Return the [X, Y] coordinate for the center point of the cell that contains the specified text.  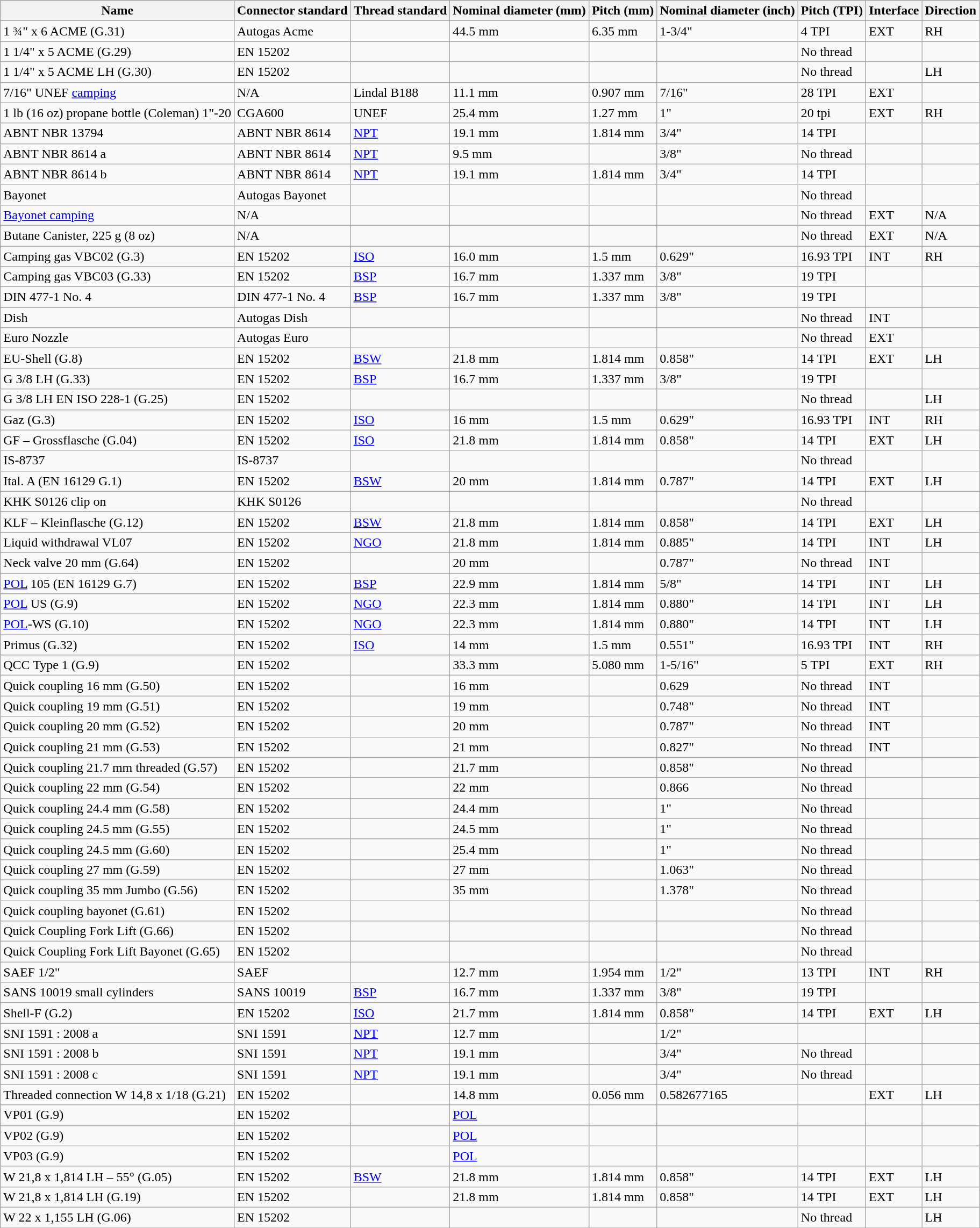
Quick coupling 16 mm (G.50) [117, 686]
33.3 mm [519, 665]
27 mm [519, 870]
1 ¾" x 6 ACME (G.31) [117, 31]
28 TPI [832, 92]
4 TPI [832, 31]
Name [117, 11]
POL 105 (EN 16129 G.7) [117, 583]
Autogas Euro [292, 338]
Quick Coupling Fork Lift (G.66) [117, 931]
Butane Canister, 225 g (8 oz) [117, 235]
GF – Grossflasche (G.04) [117, 440]
0.056 mm [623, 1095]
POL-WS (G.10) [117, 624]
SAEF 1/2" [117, 972]
20 tpi [832, 113]
Quick coupling 20 mm (G.52) [117, 727]
24.5 mm [519, 829]
W 22 x 1,155 LH (G.06) [117, 1217]
0.551" [728, 645]
11.1 mm [519, 92]
0.748" [728, 706]
UNEF [400, 113]
ABNT NBR 8614 b [117, 174]
1.954 mm [623, 972]
Shell-F (G.2) [117, 1013]
Neck valve 20 mm (G.64) [117, 563]
1.063" [728, 870]
POL US (G.9) [117, 604]
Quick coupling 24.5 mm (G.60) [117, 849]
13 TPI [832, 972]
Autogas Dish [292, 318]
Pitch (mm) [623, 11]
1.378" [728, 890]
Direction [950, 11]
Pitch (TPI) [832, 11]
5 TPI [832, 665]
Dish [117, 318]
Nominal diameter (mm) [519, 11]
Quick coupling 21.7 mm threaded (G.57) [117, 767]
16.0 mm [519, 256]
Bayonet [117, 195]
Nominal diameter (inch) [728, 11]
24.4 mm [519, 808]
Connector standard [292, 11]
21 mm [519, 747]
1 1/4" x 5 ACME (G.29) [117, 52]
Quick coupling 27 mm (G.59) [117, 870]
19 mm [519, 706]
35 mm [519, 890]
Autogas Acme [292, 31]
VP02 (G.9) [117, 1136]
1 1/4" x 5 ACME LH (G.30) [117, 72]
7/16" [728, 92]
14.8 mm [519, 1095]
Quick coupling bayonet (G.61) [117, 911]
Camping gas VBC03 (G.33) [117, 277]
ABNT NBR 8614 a [117, 154]
KLF – Kleinflasche (G.12) [117, 522]
9.5 mm [519, 154]
SNI 1591 : 2008 a [117, 1033]
Thread standard [400, 11]
SNI 1591 : 2008 b [117, 1054]
Lindal B188 [400, 92]
G 3/8 LH (G.33) [117, 379]
0.629 [728, 686]
Quick coupling 22 mm (G.54) [117, 788]
0.907 mm [623, 92]
KHK S0126 clip on [117, 501]
KHK S0126 [292, 501]
Euro Nozzle [117, 338]
44.5 mm [519, 31]
W 21,8 x 1,814 LH (G.19) [117, 1197]
22.9 mm [519, 583]
Gaz (G.3) [117, 420]
Quick coupling 24.4 mm (G.58) [117, 808]
Interface [894, 11]
W 21,8 x 1,814 LH – 55° (G.05) [117, 1176]
1-3/4" [728, 31]
VP03 (G.9) [117, 1156]
0.827" [728, 747]
14 mm [519, 645]
G 3/8 LH EN ISO 228-1 (G.25) [117, 399]
SAEF [292, 972]
Liquid withdrawal VL07 [117, 542]
Quick coupling 35 mm Jumbo (G.56) [117, 890]
1 lb (16 oz) propane bottle (Coleman) 1"-20 [117, 113]
5/8" [728, 583]
Quick coupling 21 mm (G.53) [117, 747]
SNI 1591 : 2008 c [117, 1074]
SANS 10019 small cylinders [117, 993]
0.866 [728, 788]
Ital. A (EN 16129 G.1) [117, 481]
1.27 mm [623, 113]
ABNT NBR 13794 [117, 133]
7/16" UNEF camping [117, 92]
EU-Shell (G.8) [117, 358]
Quick coupling 24.5 mm (G.55) [117, 829]
Quick coupling 19 mm (G.51) [117, 706]
Threaded connection W 14,8 x 1/18 (G.21) [117, 1095]
Bayonet camping [117, 215]
QCC Type 1 (G.9) [117, 665]
CGA600 [292, 113]
SANS 10019 [292, 993]
0.885" [728, 542]
0.582677165 [728, 1095]
1-5/16" [728, 665]
VP01 (G.9) [117, 1115]
Primus (G.32) [117, 645]
Autogas Bayonet [292, 195]
Camping gas VBC02 (G.3) [117, 256]
22 mm [519, 788]
5.080 mm [623, 665]
Quick Coupling Fork Lift Bayonet (G.65) [117, 952]
6.35 mm [623, 31]
